Determine the [x, y] coordinate at the center of the cell enclosing the given text.  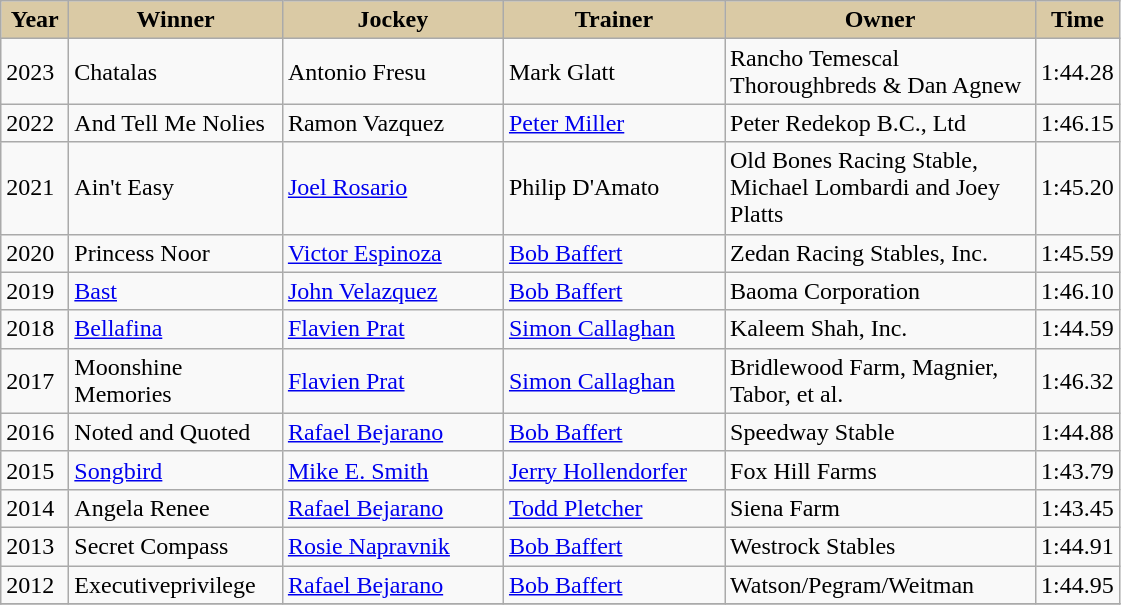
Peter Redekop B.C., Ltd [880, 123]
2017 [35, 380]
Jockey [392, 20]
1:44.91 [1078, 546]
2013 [35, 546]
1:46.10 [1078, 291]
Ain't Easy [176, 188]
2023 [35, 72]
Angela Renee [176, 508]
1:44.88 [1078, 432]
And Tell Me Nolies [176, 123]
Todd Pletcher [614, 508]
2018 [35, 329]
Peter Miller [614, 123]
Princess Noor [176, 253]
Owner [880, 20]
Secret Compass [176, 546]
Fox Hill Farms [880, 470]
1:46.32 [1078, 380]
1:43.79 [1078, 470]
Kaleem Shah, Inc. [880, 329]
1:45.59 [1078, 253]
2021 [35, 188]
Philip D'Amato [614, 188]
Time [1078, 20]
Year [35, 20]
2014 [35, 508]
Baoma Corporation [880, 291]
Chatalas [176, 72]
2020 [35, 253]
Watson/Pegram/Weitman [880, 585]
John Velazquez [392, 291]
Bellafina [176, 329]
2016 [35, 432]
Siena Farm [880, 508]
1:46.15 [1078, 123]
Old Bones Racing Stable, Michael Lombardi and Joey Platts [880, 188]
2019 [35, 291]
1:44.95 [1078, 585]
Bast [176, 291]
Mark Glatt [614, 72]
1:43.45 [1078, 508]
2022 [35, 123]
Winner [176, 20]
Songbird [176, 470]
Jerry Hollendorfer [614, 470]
2012 [35, 585]
Mike E. Smith [392, 470]
Westrock Stables [880, 546]
Bridlewood Farm, Magnier, Tabor, et al. [880, 380]
1:44.59 [1078, 329]
Moonshine Memories [176, 380]
1:44.28 [1078, 72]
Ramon Vazquez [392, 123]
Executiveprivilege [176, 585]
Joel Rosario [392, 188]
Antonio Fresu [392, 72]
2015 [35, 470]
1:45.20 [1078, 188]
Noted and Quoted [176, 432]
Zedan Racing Stables, Inc. [880, 253]
Trainer [614, 20]
Rancho Temescal Thoroughbreds & Dan Agnew [880, 72]
Rosie Napravnik [392, 546]
Speedway Stable [880, 432]
Victor Espinoza [392, 253]
